From the cell containing the given text, extract its center point as [X, Y] coordinate. 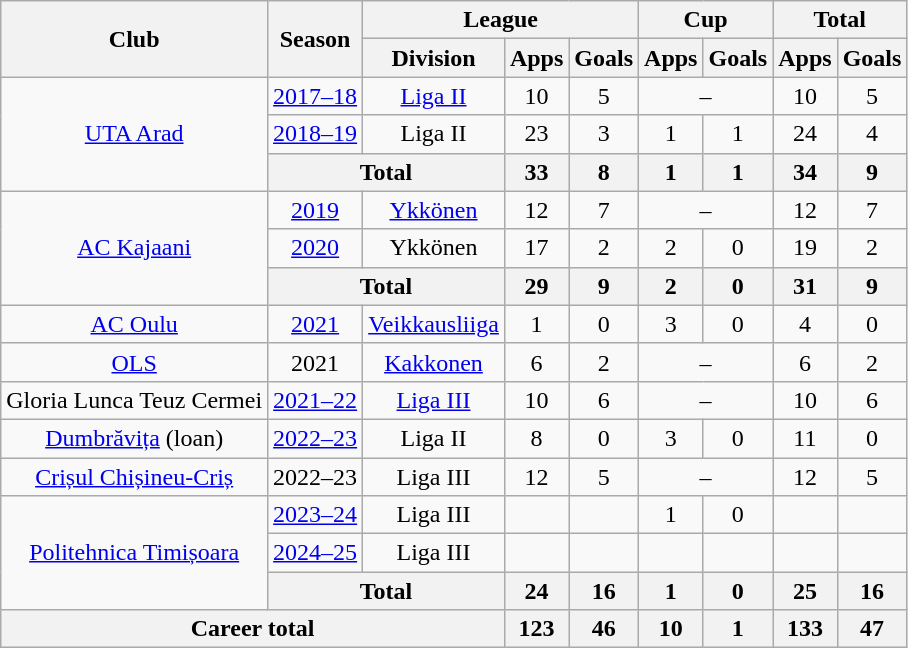
47 [872, 629]
31 [805, 286]
Veikkausliiga [434, 324]
2017–18 [316, 96]
Politehnica Timișoara [134, 553]
Dumbrăvița (loan) [134, 438]
11 [805, 438]
UTA Arad [134, 134]
2019 [316, 210]
AC Kajaani [134, 248]
Kakkonen [434, 362]
Season [316, 39]
19 [805, 248]
Club [134, 39]
League [501, 20]
2021–22 [316, 400]
25 [805, 591]
46 [604, 629]
34 [805, 172]
OLS [134, 362]
133 [805, 629]
17 [536, 248]
2024–25 [316, 553]
123 [536, 629]
AC Oulu [134, 324]
29 [536, 286]
Crișul Chișineu-Criș [134, 477]
33 [536, 172]
Career total [253, 629]
2020 [316, 248]
Division [434, 58]
2018–19 [316, 134]
Gloria Lunca Teuz Cermei [134, 400]
2023–24 [316, 515]
Cup [706, 20]
23 [536, 134]
